Identify which cell holds the provided text, then report its [x, y] central coordinate. 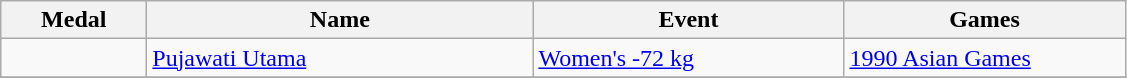
Event [688, 20]
Medal [74, 20]
1990 Asian Games [984, 58]
Women's -72 kg [688, 58]
Games [984, 20]
Name [340, 20]
Pujawati Utama [340, 58]
